For the text-containing cell, return its midpoint in (x, y) coordinate format. 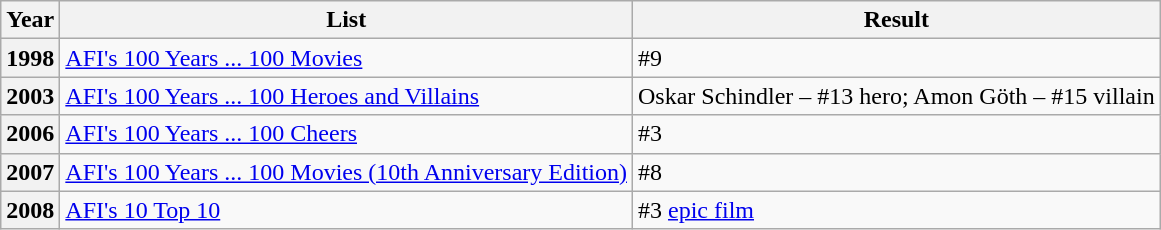
AFI's 10 Top 10 (346, 210)
Year (30, 20)
AFI's 100 Years ... 100 Movies (346, 58)
AFI's 100 Years ... 100 Cheers (346, 134)
Result (897, 20)
AFI's 100 Years ... 100 Heroes and Villains (346, 96)
AFI's 100 Years ... 100 Movies (10th Anniversary Edition) (346, 172)
2008 (30, 210)
2007 (30, 172)
2003 (30, 96)
2006 (30, 134)
#9 (897, 58)
List (346, 20)
1998 (30, 58)
Oskar Schindler – #13 hero; Amon Göth – #15 villain (897, 96)
#3 epic film (897, 210)
#8 (897, 172)
#3 (897, 134)
